Return the (X, Y) coordinate for the center point of the cell that contains the specified text.  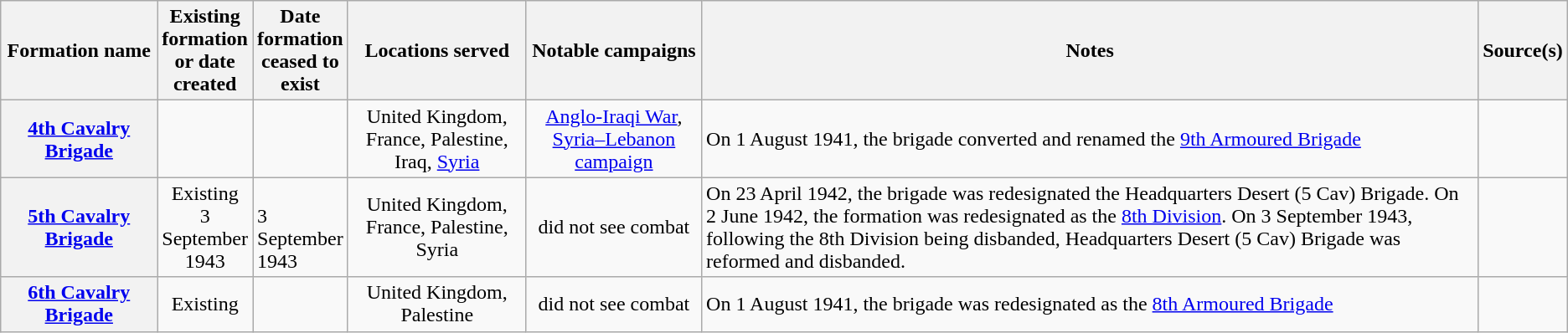
6th Cavalry Brigade (79, 305)
United Kingdom, Palestine (437, 305)
Existing3 September 1943 (205, 228)
5th Cavalry Brigade (79, 228)
Notable campaigns (613, 50)
4th Cavalry Brigade (79, 139)
Anglo-Iraqi War, Syria–Lebanon campaign (613, 139)
United Kingdom, France, Palestine, Iraq, Syria (437, 139)
On 1 August 1941, the brigade was redesignated as the 8th Armoured Brigade (1091, 305)
Date formation ceased to exist (301, 50)
Existing (205, 305)
Existing formation or date created (205, 50)
Source(s) (1523, 50)
Formation name (79, 50)
United Kingdom, France, Palestine, Syria (437, 228)
On 1 August 1941, the brigade converted and renamed the 9th Armoured Brigade (1091, 139)
Locations served (437, 50)
3 September 1943 (301, 228)
Notes (1091, 50)
